Pinpoint the cell where the given text exists, returning its (x, y) midpoint coordinate. 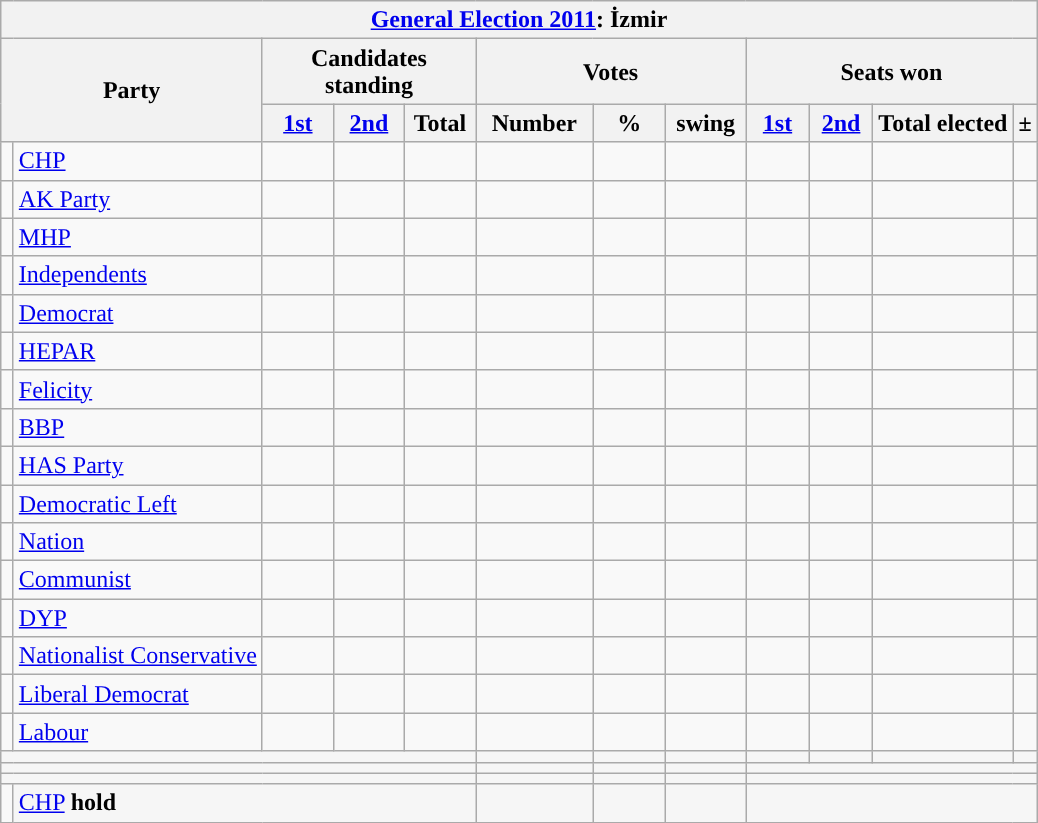
swing (706, 123)
Nation (138, 542)
Votes (611, 72)
Liberal Democrat (138, 694)
Independents (138, 275)
HAS Party (138, 465)
Felicity (138, 389)
HEPAR (138, 351)
Seats won (892, 72)
Democratic Left (138, 503)
Total (440, 123)
CHP hold (244, 803)
CHP (138, 161)
DYP (138, 618)
AK Party (138, 199)
Nationalist Conservative (138, 656)
MHP (138, 237)
Number (535, 123)
Candidates standing (368, 72)
Party (132, 90)
General Election 2011: İzmir (519, 20)
BBP (138, 427)
Labour (138, 732)
% (630, 123)
Total elected (943, 123)
Communist (138, 580)
± (1025, 123)
Democrat (138, 313)
